Scan for the cell matching the given text and deliver its [X, Y] coordinate at center. 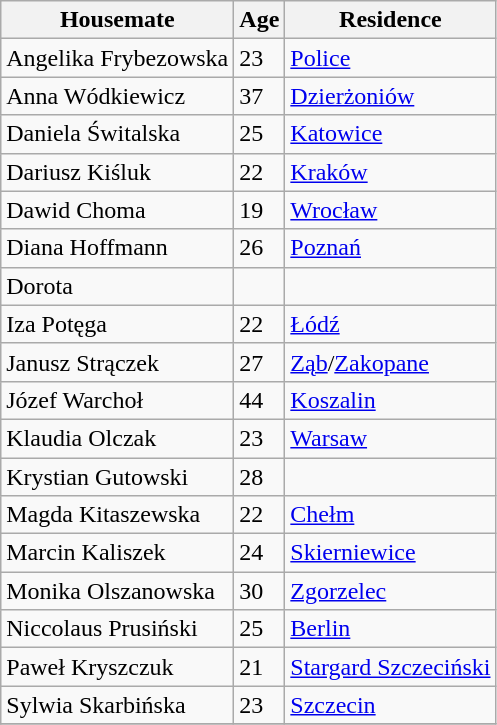
Ząb/Zakopane [390, 362]
Monika Olszanowska [118, 591]
Residence [390, 20]
Janusz Strączek [118, 362]
Niccolaus Prusiński [118, 629]
Koszalin [390, 400]
Sylwia Skarbińska [118, 705]
Paweł Kryszczuk [118, 667]
24 [260, 553]
Klaudia Olczak [118, 438]
26 [260, 248]
Dorota [118, 286]
Dzierżoniów [390, 96]
19 [260, 210]
Zgorzelec [390, 591]
Józef Warchoł [118, 400]
Skierniewice [390, 553]
21 [260, 667]
Dariusz Kiśluk [118, 172]
37 [260, 96]
Age [260, 20]
Stargard Szczeciński [390, 667]
Anna Wódkiewicz [118, 96]
27 [260, 362]
Krystian Gutowski [118, 477]
Berlin [390, 629]
Poznań [390, 248]
Angelika Frybezowska [118, 58]
44 [260, 400]
30 [260, 591]
Łódź [390, 324]
Szczecin [390, 705]
Chełm [390, 515]
28 [260, 477]
Katowice [390, 134]
Housemate [118, 20]
Warsaw [390, 438]
Daniela Świtalska [118, 134]
Dawid Choma [118, 210]
Marcin Kaliszek [118, 553]
Diana Hoffmann [118, 248]
Magda Kitaszewska [118, 515]
Police [390, 58]
Iza Potęga [118, 324]
Wrocław [390, 210]
Kraków [390, 172]
